Capture the cell that displays the provided text and extract its [X, Y] central coordinate. 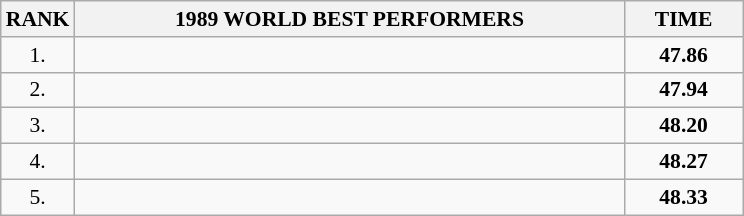
TIME [684, 19]
4. [38, 162]
1989 WORLD BEST PERFORMERS [349, 19]
47.86 [684, 55]
RANK [38, 19]
48.33 [684, 197]
1. [38, 55]
2. [38, 90]
5. [38, 197]
3. [38, 126]
48.20 [684, 126]
48.27 [684, 162]
47.94 [684, 90]
